Identify which cell holds the provided text, then report its [X, Y] central coordinate. 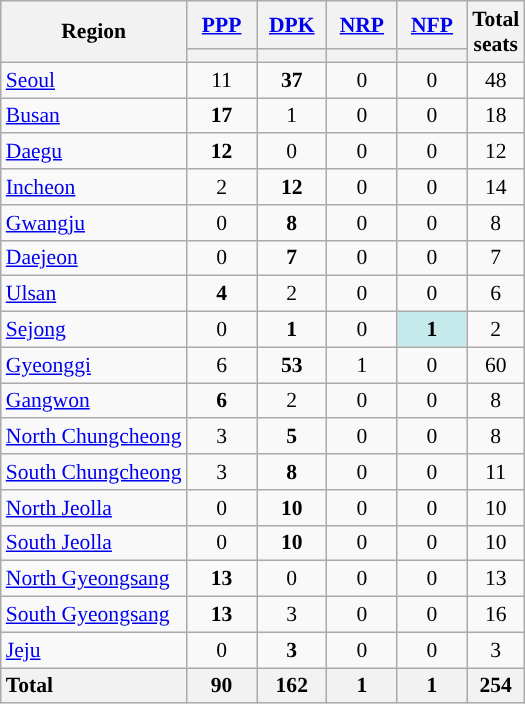
Incheon [94, 187]
4 [222, 294]
162 [292, 686]
53 [292, 365]
254 [496, 686]
Daejeon [94, 258]
South Jeolla [94, 543]
Region [94, 32]
5 [292, 437]
14 [496, 187]
NRP [362, 25]
DPK [292, 25]
17 [222, 116]
South Gyeongsang [94, 615]
48 [496, 80]
Total [94, 686]
Jeju [94, 650]
Totalseats [496, 32]
Gangwon [94, 401]
Gyeonggi [94, 365]
Ulsan [94, 294]
NFP [432, 25]
Daegu [94, 152]
North Chungcheong [94, 437]
PPP [222, 25]
Sejong [94, 330]
Busan [94, 116]
90 [222, 686]
16 [496, 615]
Seoul [94, 80]
South Chungcheong [94, 472]
North Gyeongsang [94, 579]
18 [496, 116]
60 [496, 365]
37 [292, 80]
North Jeolla [94, 508]
Gwangju [94, 223]
